Return the [X, Y] coordinate for the center point of the cell that contains the specified text.  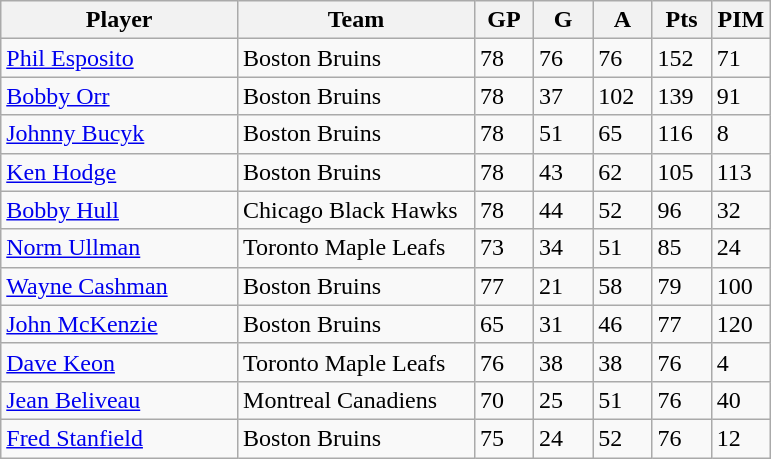
113 [740, 172]
43 [564, 172]
32 [740, 210]
100 [740, 286]
105 [682, 172]
Jean Beliveau [120, 400]
25 [564, 400]
John McKenzie [120, 324]
8 [740, 134]
Fred Stanfield [120, 438]
44 [564, 210]
Chicago Black Hawks [356, 210]
Dave Keon [120, 362]
116 [682, 134]
37 [564, 96]
46 [622, 324]
Player [120, 20]
58 [622, 286]
Wayne Cashman [120, 286]
31 [564, 324]
Bobby Hull [120, 210]
139 [682, 96]
40 [740, 400]
Johnny Bucyk [120, 134]
34 [564, 248]
71 [740, 58]
12 [740, 438]
79 [682, 286]
Norm Ullman [120, 248]
GP [504, 20]
Team [356, 20]
G [564, 20]
120 [740, 324]
75 [504, 438]
102 [622, 96]
Ken Hodge [120, 172]
Pts [682, 20]
PIM [740, 20]
4 [740, 362]
A [622, 20]
Phil Esposito [120, 58]
Bobby Orr [120, 96]
96 [682, 210]
85 [682, 248]
70 [504, 400]
21 [564, 286]
91 [740, 96]
Montreal Canadiens [356, 400]
73 [504, 248]
62 [622, 172]
152 [682, 58]
